Locate the cell with the specified text and output its (X, Y) center coordinate. 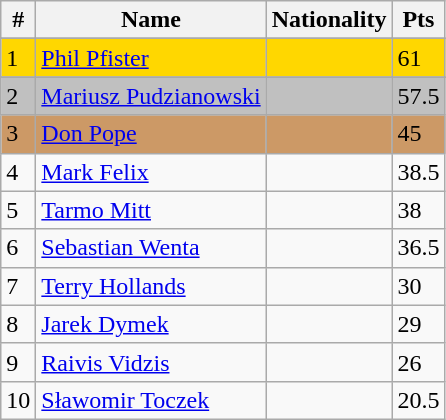
Don Pope (151, 134)
Mark Felix (151, 172)
8 (18, 324)
Name (151, 20)
Phil Pfister (151, 58)
Sebastian Wenta (151, 248)
Raivis Vidzis (151, 362)
2 (18, 96)
29 (418, 324)
36.5 (418, 248)
38 (418, 210)
# (18, 20)
20.5 (418, 400)
61 (418, 58)
Sławomir Toczek (151, 400)
9 (18, 362)
26 (418, 362)
Mariusz Pudzianowski (151, 96)
6 (18, 248)
10 (18, 400)
Terry Hollands (151, 286)
Tarmo Mitt (151, 210)
30 (418, 286)
57.5 (418, 96)
3 (18, 134)
5 (18, 210)
1 (18, 58)
45 (418, 134)
Pts (418, 20)
Nationality (329, 20)
4 (18, 172)
7 (18, 286)
Jarek Dymek (151, 324)
38.5 (418, 172)
